Capture the cell that displays the provided text and extract its [x, y] central coordinate. 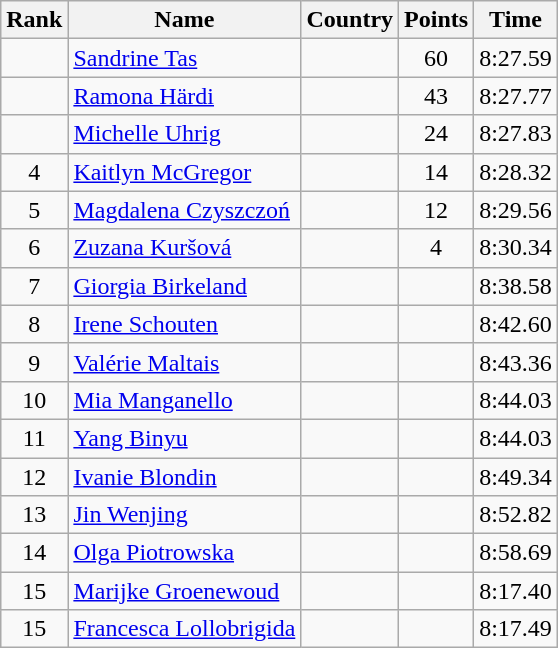
8:42.60 [516, 324]
8:43.36 [516, 362]
60 [436, 58]
Rank [34, 20]
8:52.82 [516, 515]
10 [34, 400]
24 [436, 134]
Magdalena Czyszczoń [184, 210]
Points [436, 20]
Francesca Lollobrigida [184, 629]
11 [34, 438]
Country [350, 20]
8:58.69 [516, 553]
Zuzana Kuršová [184, 248]
Sandrine Tas [184, 58]
Michelle Uhrig [184, 134]
8:30.34 [516, 248]
8 [34, 324]
6 [34, 248]
Mia Manganello [184, 400]
Name [184, 20]
8:28.32 [516, 172]
8:29.56 [516, 210]
9 [34, 362]
8:27.83 [516, 134]
Olga Piotrowska [184, 553]
7 [34, 286]
8:27.77 [516, 96]
8:17.40 [516, 591]
43 [436, 96]
8:27.59 [516, 58]
5 [34, 210]
Giorgia Birkeland [184, 286]
Ivanie Blondin [184, 477]
Jin Wenjing [184, 515]
Ramona Härdi [184, 96]
Irene Schouten [184, 324]
Valérie Maltais [184, 362]
Marijke Groenewoud [184, 591]
Kaitlyn McGregor [184, 172]
Yang Binyu [184, 438]
8:49.34 [516, 477]
8:17.49 [516, 629]
8:38.58 [516, 286]
Time [516, 20]
13 [34, 515]
